Determine the [x, y] coordinate at the center of the cell enclosing the given text.  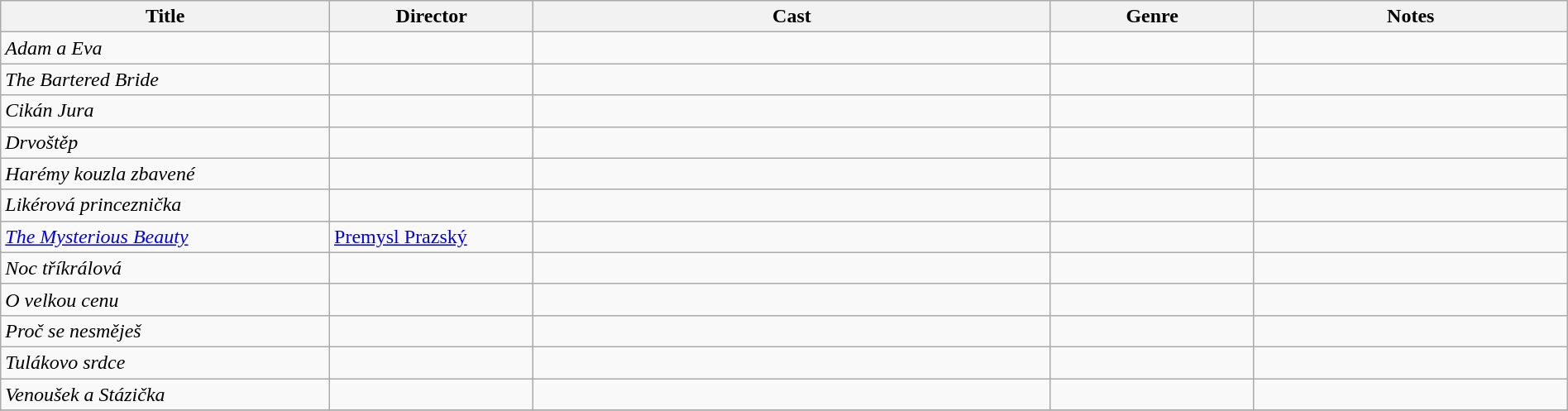
Notes [1411, 17]
Proč se nesměješ [165, 331]
Cikán Jura [165, 111]
Adam a Eva [165, 48]
Venoušek a Stázička [165, 394]
Genre [1152, 17]
Cast [792, 17]
O velkou cenu [165, 299]
The Mysterious Beauty [165, 237]
Drvoštěp [165, 142]
Harémy kouzla zbavené [165, 174]
The Bartered Bride [165, 79]
Likérová princeznička [165, 205]
Tulákovo srdce [165, 362]
Director [432, 17]
Noc tříkrálová [165, 268]
Title [165, 17]
Premysl Prazský [432, 237]
